Provide the [X, Y] coordinate of the cell's center where the given text is located.  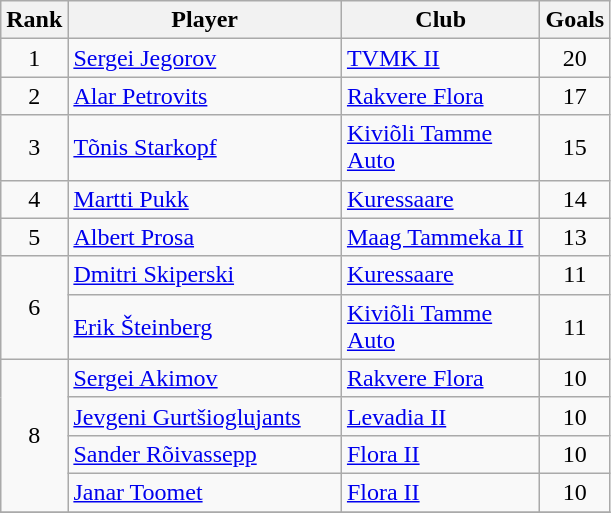
13 [575, 237]
Rank [34, 20]
Club [440, 20]
Player [205, 20]
Janar Toomet [205, 492]
4 [34, 199]
Dmitri Skiperski [205, 275]
14 [575, 199]
6 [34, 308]
Sergei Jegorov [205, 58]
Levadia II [440, 416]
Sergei Akimov [205, 378]
Jevgeni Gurtšioglujants [205, 416]
Erik Šteinberg [205, 326]
3 [34, 148]
20 [575, 58]
Alar Petrovits [205, 96]
Goals [575, 20]
TVMK II [440, 58]
8 [34, 435]
Martti Pukk [205, 199]
2 [34, 96]
1 [34, 58]
Albert Prosa [205, 237]
5 [34, 237]
Maag Tammeka II [440, 237]
17 [575, 96]
Sander Rõivassepp [205, 454]
Tõnis Starkopf [205, 148]
15 [575, 148]
